Detect which cell encompasses the target text, then output its (x, y) center coordinate. 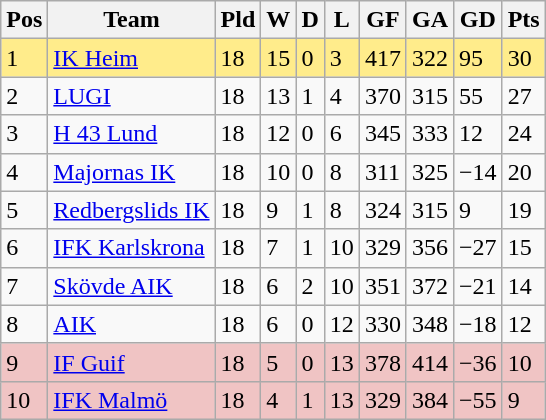
24 (524, 134)
372 (430, 286)
330 (382, 324)
GA (430, 20)
IK Heim (132, 58)
417 (382, 58)
−27 (478, 248)
Skövde AIK (132, 286)
IF Guif (132, 362)
325 (430, 172)
Redbergslids IK (132, 210)
L (342, 20)
Pos (24, 20)
AIK (132, 324)
414 (430, 362)
−55 (478, 400)
20 (524, 172)
D (310, 20)
311 (382, 172)
Pld (238, 20)
GF (382, 20)
348 (430, 324)
378 (382, 362)
−14 (478, 172)
14 (524, 286)
GD (478, 20)
Pts (524, 20)
322 (430, 58)
333 (430, 134)
384 (430, 400)
19 (524, 210)
−21 (478, 286)
95 (478, 58)
55 (478, 96)
Majornas IK (132, 172)
30 (524, 58)
324 (382, 210)
W (278, 20)
IFK Karlskrona (132, 248)
IFK Malmö (132, 400)
351 (382, 286)
370 (382, 96)
LUGI (132, 96)
27 (524, 96)
−36 (478, 362)
356 (430, 248)
−18 (478, 324)
345 (382, 134)
H 43 Lund (132, 134)
Team (132, 20)
